For the text-containing cell, return its midpoint in (x, y) coordinate format. 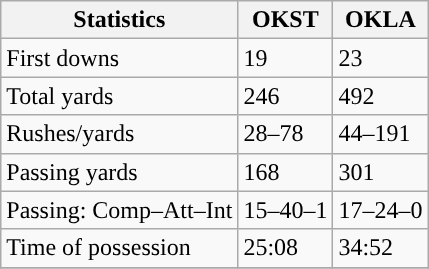
19 (286, 58)
301 (380, 172)
34:52 (380, 248)
Statistics (120, 20)
246 (286, 96)
25:08 (286, 248)
492 (380, 96)
15–40–1 (286, 210)
Passing: Comp–Att–Int (120, 210)
First downs (120, 58)
Passing yards (120, 172)
23 (380, 58)
Time of possession (120, 248)
28–78 (286, 134)
OKST (286, 20)
OKLA (380, 20)
Rushes/yards (120, 134)
168 (286, 172)
Total yards (120, 96)
17–24–0 (380, 210)
44–191 (380, 134)
